Return [X, Y] of the center of cell containing provided text 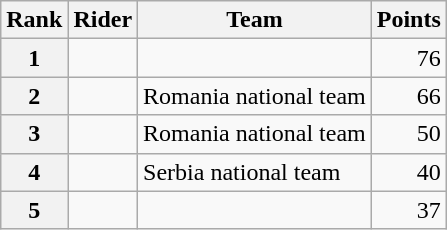
76 [408, 58]
1 [34, 58]
40 [408, 172]
Rider [103, 20]
5 [34, 210]
3 [34, 134]
37 [408, 210]
50 [408, 134]
Points [408, 20]
Serbia national team [255, 172]
Rank [34, 20]
66 [408, 96]
Team [255, 20]
2 [34, 96]
4 [34, 172]
